From the cell containing the given text, extract its center point as (x, y) coordinate. 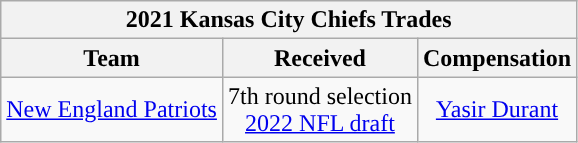
Team (112, 58)
Received (320, 58)
Yasir Durant (496, 110)
Compensation (496, 58)
2021 Kansas City Chiefs Trades (289, 20)
New England Patriots (112, 110)
7th round selection2022 NFL draft (320, 110)
